Identify which cell holds the provided text, then report its [x, y] central coordinate. 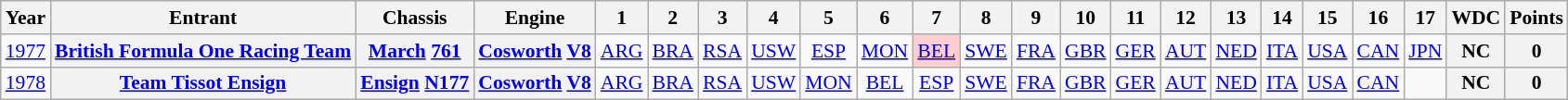
WDC [1476, 18]
11 [1136, 18]
1978 [26, 83]
9 [1036, 18]
Engine [535, 18]
Points [1536, 18]
Ensign N177 [414, 83]
3 [722, 18]
British Formula One Racing Team [202, 51]
13 [1236, 18]
10 [1086, 18]
5 [828, 18]
17 [1425, 18]
Team Tissot Ensign [202, 83]
2 [674, 18]
7 [936, 18]
JPN [1425, 51]
Entrant [202, 18]
Chassis [414, 18]
Year [26, 18]
16 [1379, 18]
8 [986, 18]
6 [886, 18]
4 [773, 18]
1977 [26, 51]
12 [1186, 18]
1 [622, 18]
14 [1282, 18]
March 761 [414, 51]
15 [1328, 18]
